Pinpoint the cell where the given text exists, returning its [x, y] midpoint coordinate. 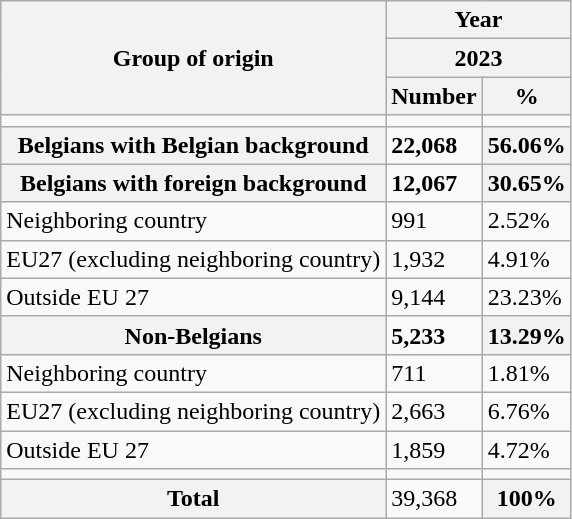
30.65% [526, 183]
Belgians with foreign background [194, 183]
1,859 [434, 449]
13.29% [526, 335]
1.81% [526, 373]
Belgians with Belgian background [194, 145]
5,233 [434, 335]
12,067 [434, 183]
4.72% [526, 449]
4.91% [526, 259]
1,932 [434, 259]
991 [434, 221]
39,368 [434, 499]
56.06% [526, 145]
2.52% [526, 221]
711 [434, 373]
6.76% [526, 411]
Group of origin [194, 58]
Year [478, 20]
Number [434, 96]
9,144 [434, 297]
Total [194, 499]
2,663 [434, 411]
22,068 [434, 145]
100% [526, 499]
Non-Belgians [194, 335]
23.23% [526, 297]
2023 [478, 58]
% [526, 96]
